Extract the [x, y] coordinate from the center of the cell holding the provided text.  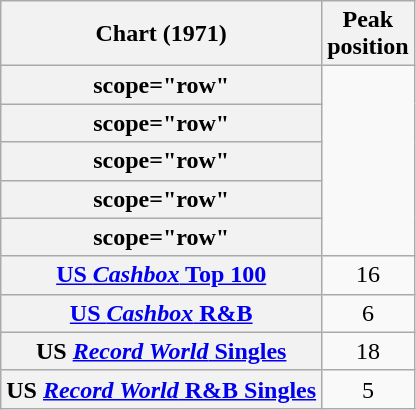
5 [368, 389]
18 [368, 351]
US Record World R&B Singles [162, 389]
6 [368, 313]
US Record World Singles [162, 351]
US Cashbox Top 100 [162, 275]
Peakposition [368, 34]
US Cashbox R&B [162, 313]
16 [368, 275]
Chart (1971) [162, 34]
